Search for the cell housing the specified text and yield its (x, y) center coordinate. 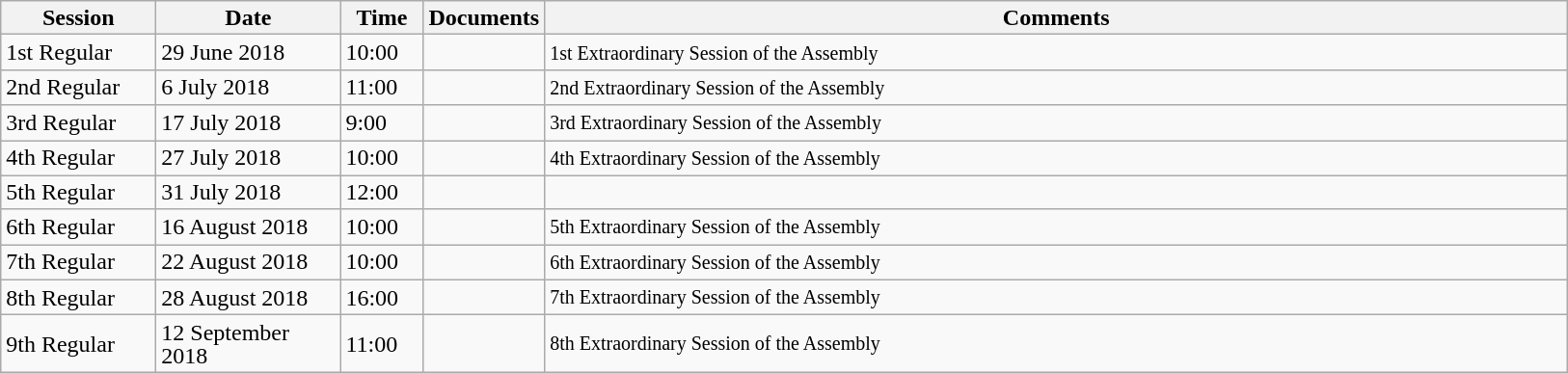
6th Extraordinary Session of the Assembly (1057, 262)
12:00 (382, 193)
5th Regular (79, 193)
8th Regular (79, 297)
3rd Regular (79, 123)
31 July 2018 (249, 193)
5th Extraordinary Session of the Assembly (1057, 227)
22 August 2018 (249, 262)
2nd Regular (79, 87)
Session (79, 17)
7th Extraordinary Session of the Assembly (1057, 297)
12 September 2018 (249, 343)
16 August 2018 (249, 227)
28 August 2018 (249, 297)
29 June 2018 (249, 52)
9:00 (382, 123)
Documents (484, 17)
4th Regular (79, 158)
Comments (1057, 17)
1st Regular (79, 52)
8th Extraordinary Session of the Assembly (1057, 343)
Time (382, 17)
6 July 2018 (249, 87)
2nd Extraordinary Session of the Assembly (1057, 87)
9th Regular (79, 343)
Date (249, 17)
6th Regular (79, 227)
3rd Extraordinary Session of the Assembly (1057, 123)
1st Extraordinary Session of the Assembly (1057, 52)
17 July 2018 (249, 123)
4th Extraordinary Session of the Assembly (1057, 158)
27 July 2018 (249, 158)
7th Regular (79, 262)
16:00 (382, 297)
